Return the [X, Y] coordinate for the center point of the cell that contains the specified text.  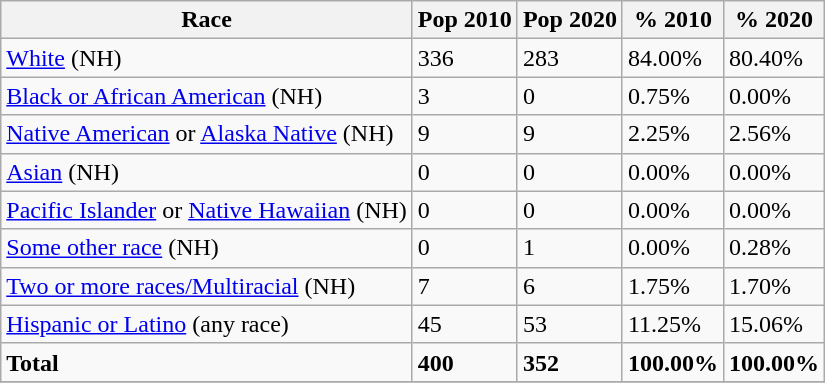
283 [570, 58]
336 [464, 58]
Pop 2020 [570, 20]
Some other race (NH) [207, 248]
0.28% [774, 248]
Total [207, 362]
Native American or Alaska Native (NH) [207, 134]
% 2020 [774, 20]
2.56% [774, 134]
% 2010 [672, 20]
Two or more races/Multiracial (NH) [207, 286]
11.25% [672, 324]
80.40% [774, 58]
15.06% [774, 324]
1.75% [672, 286]
45 [464, 324]
3 [464, 96]
6 [570, 286]
352 [570, 362]
53 [570, 324]
400 [464, 362]
2.25% [672, 134]
White (NH) [207, 58]
Race [207, 20]
84.00% [672, 58]
Black or African American (NH) [207, 96]
1 [570, 248]
Asian (NH) [207, 172]
Pacific Islander or Native Hawaiian (NH) [207, 210]
7 [464, 286]
Pop 2010 [464, 20]
Hispanic or Latino (any race) [207, 324]
0.75% [672, 96]
1.70% [774, 286]
